Capture the cell that displays the provided text and extract its [x, y] central coordinate. 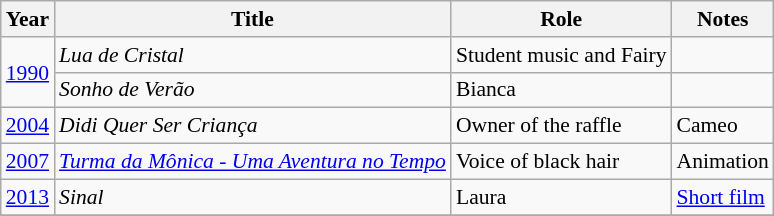
Voice of black hair [562, 162]
Didi Quer Ser Criança [252, 126]
Lua de Cristal [252, 55]
Animation [723, 162]
Short film [723, 197]
Student music and Fairy [562, 55]
Sinal [252, 197]
2004 [28, 126]
Year [28, 19]
1990 [28, 72]
2013 [28, 197]
Sonho de Verão [252, 90]
Turma da Mônica - Uma Aventura no Tempo [252, 162]
2007 [28, 162]
Role [562, 19]
Owner of the raffle [562, 126]
Laura [562, 197]
Notes [723, 19]
Cameo [723, 126]
Bianca [562, 90]
Title [252, 19]
